Locate the cell with the specified text and output its (X, Y) center coordinate. 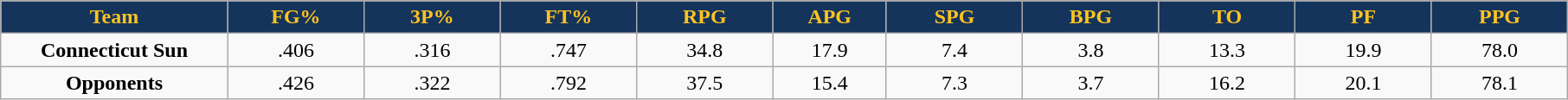
SPG (954, 17)
3.7 (1090, 83)
FG% (296, 17)
37.5 (704, 83)
20.1 (1364, 83)
34.8 (704, 50)
BPG (1090, 17)
Team (114, 17)
.322 (433, 83)
.316 (433, 50)
3P% (433, 17)
17.9 (829, 50)
7.3 (954, 83)
.747 (568, 50)
FT% (568, 17)
TO (1227, 17)
13.3 (1227, 50)
Opponents (114, 83)
15.4 (829, 83)
.792 (568, 83)
.426 (296, 83)
16.2 (1227, 83)
3.8 (1090, 50)
RPG (704, 17)
7.4 (954, 50)
78.0 (1500, 50)
Connecticut Sun (114, 50)
APG (829, 17)
.406 (296, 50)
78.1 (1500, 83)
19.9 (1364, 50)
PF (1364, 17)
PPG (1500, 17)
